Search for the cell housing the specified text and yield its (x, y) center coordinate. 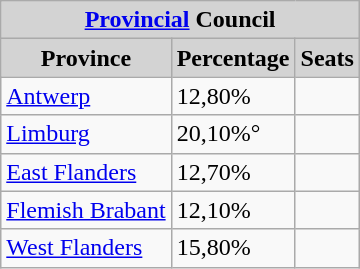
Antwerp (86, 96)
12,80% (233, 96)
Percentage (233, 58)
West Flanders (86, 248)
Limburg (86, 134)
Province (86, 58)
East Flanders (86, 172)
Provincial Council (180, 20)
15,80% (233, 248)
12,10% (233, 210)
Seats (327, 58)
Flemish Brabant (86, 210)
20,10%° (233, 134)
12,70% (233, 172)
